Locate the cell with the specified text and output its (x, y) center coordinate. 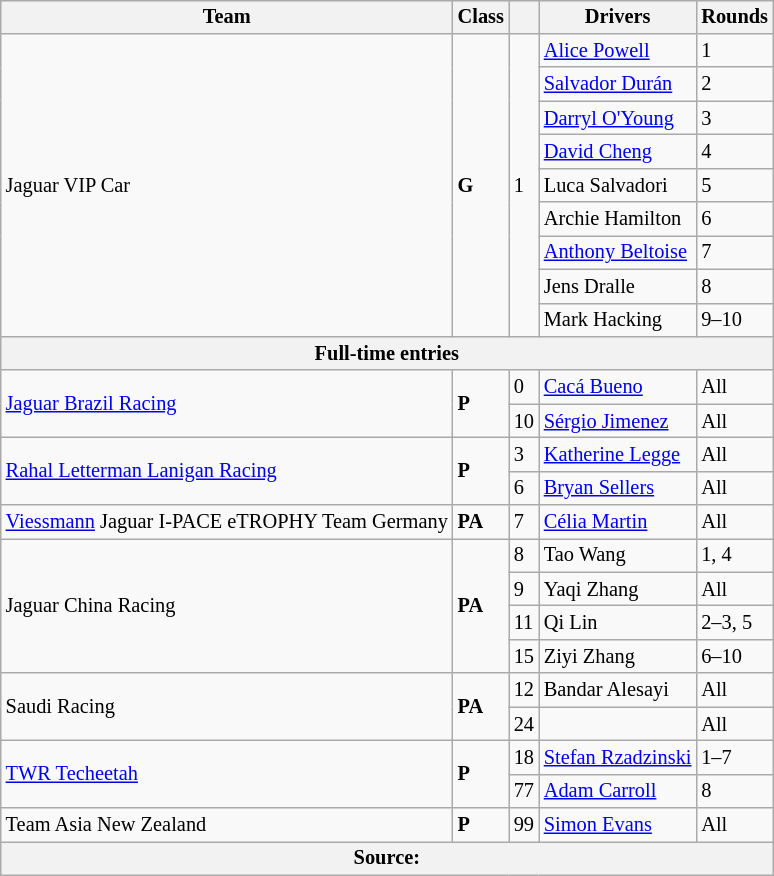
Stefan Rzadzinski (618, 758)
6–10 (734, 657)
Darryl O'Young (618, 118)
99 (524, 825)
Cacá Bueno (618, 387)
Bryan Sellers (618, 488)
Class (481, 17)
Bandar Alesayi (618, 690)
TWR Techeetah (227, 774)
Luca Salvadori (618, 185)
Jaguar VIP Car (227, 186)
4 (734, 152)
2 (734, 84)
1–7 (734, 758)
Alice Powell (618, 51)
Viessmann Jaguar I-PACE eTROPHY Team Germany (227, 522)
9–10 (734, 320)
24 (524, 724)
Célia Martin (618, 522)
Rounds (734, 17)
Source: (387, 859)
18 (524, 758)
1, 4 (734, 556)
Jaguar China Racing (227, 606)
Tao Wang (618, 556)
Adam Carroll (618, 791)
Jaguar Brazil Racing (227, 404)
Archie Hamilton (618, 219)
5 (734, 185)
Team (227, 17)
77 (524, 791)
Yaqi Zhang (618, 589)
10 (524, 421)
G (481, 186)
Rahal Letterman Lanigan Racing (227, 472)
Simon Evans (618, 825)
Salvador Durán (618, 84)
Jens Dralle (618, 286)
Sérgio Jimenez (618, 421)
2–3, 5 (734, 623)
Full-time entries (387, 354)
Saudi Racing (227, 706)
Ziyi Zhang (618, 657)
9 (524, 589)
0 (524, 387)
12 (524, 690)
Team Asia New Zealand (227, 825)
David Cheng (618, 152)
Qi Lin (618, 623)
15 (524, 657)
11 (524, 623)
Anthony Beltoise (618, 253)
Drivers (618, 17)
Mark Hacking (618, 320)
Katherine Legge (618, 455)
